Pinpoint the cell where the given text exists, returning its [x, y] midpoint coordinate. 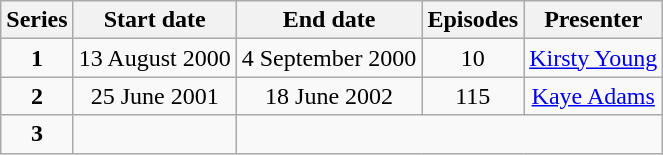
2 [37, 96]
Start date [154, 20]
Presenter [594, 20]
Episodes [473, 20]
3 [37, 134]
13 August 2000 [154, 58]
25 June 2001 [154, 96]
Kaye Adams [594, 96]
Series [37, 20]
End date [329, 20]
Kirsty Young [594, 58]
10 [473, 58]
4 September 2000 [329, 58]
115 [473, 96]
18 June 2002 [329, 96]
1 [37, 58]
